Output the (X, Y) coordinate of the center of the cell containing the given text.  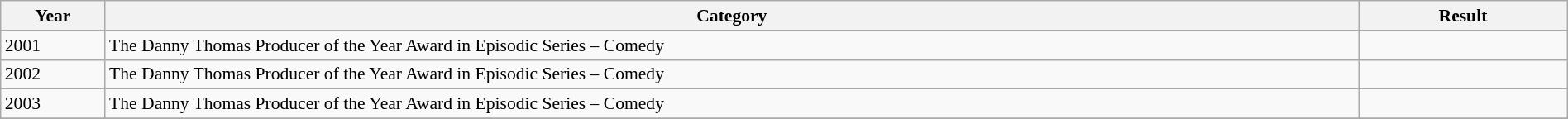
Result (1464, 16)
2002 (53, 74)
Year (53, 16)
2001 (53, 45)
2003 (53, 104)
Category (732, 16)
